Search for the cell housing the specified text and yield its (x, y) center coordinate. 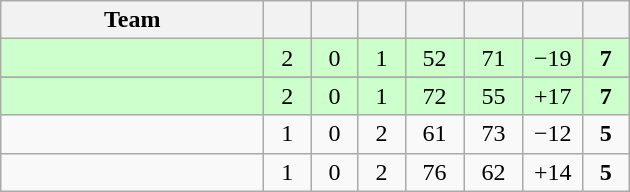
52 (434, 58)
55 (494, 96)
73 (494, 134)
−19 (552, 58)
+14 (552, 172)
62 (494, 172)
72 (434, 96)
71 (494, 58)
−12 (552, 134)
61 (434, 134)
76 (434, 172)
+17 (552, 96)
Team (132, 20)
